Search for the cell housing the specified text and yield its [x, y] center coordinate. 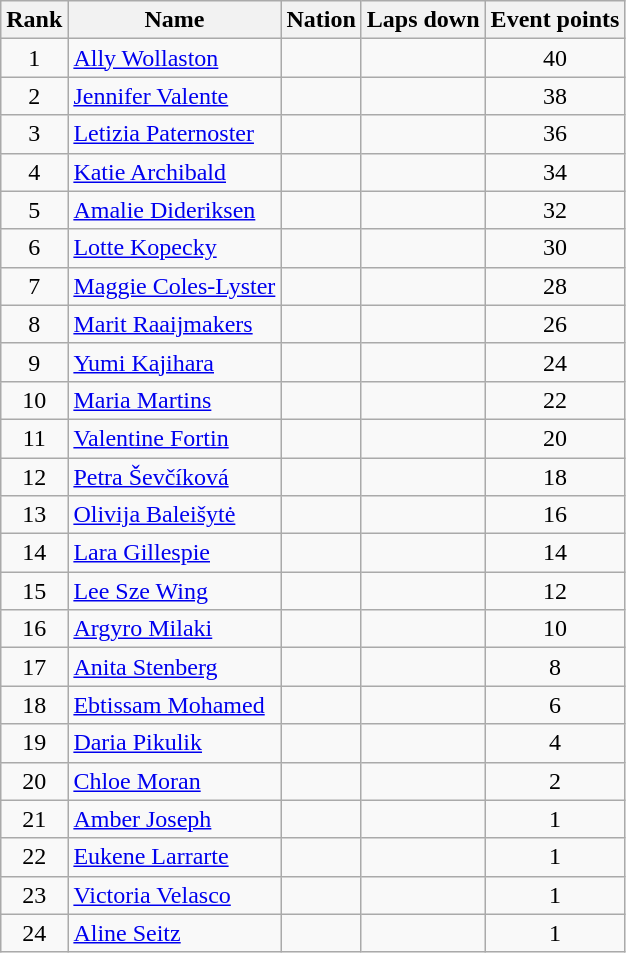
3 [34, 134]
13 [34, 515]
Laps down [423, 20]
28 [555, 286]
Lotte Kopecky [174, 248]
17 [34, 667]
36 [555, 134]
9 [34, 362]
Name [174, 20]
15 [34, 591]
32 [555, 210]
30 [555, 248]
11 [34, 438]
5 [34, 210]
Jennifer Valente [174, 96]
Maggie Coles-Lyster [174, 286]
Chloe Moran [174, 781]
Petra Ševčíková [174, 477]
Rank [34, 20]
Valentine Fortin [174, 438]
23 [34, 895]
Amber Joseph [174, 819]
Eukene Larrarte [174, 857]
Yumi Kajihara [174, 362]
Maria Martins [174, 400]
19 [34, 743]
Anita Stenberg [174, 667]
Aline Seitz [174, 933]
21 [34, 819]
Letizia Paternoster [174, 134]
Lara Gillespie [174, 553]
34 [555, 172]
Event points [555, 20]
26 [555, 324]
Argyro Milaki [174, 629]
Ebtissam Mohamed [174, 705]
Marit Raaijmakers [174, 324]
38 [555, 96]
Daria Pikulik [174, 743]
Lee Sze Wing [174, 591]
Amalie Dideriksen [174, 210]
Nation [321, 20]
Victoria Velasco [174, 895]
Ally Wollaston [174, 58]
7 [34, 286]
40 [555, 58]
Olivija Baleišytė [174, 515]
Katie Archibald [174, 172]
